Provide the (X, Y) coordinate of the cell's center where the given text is located.  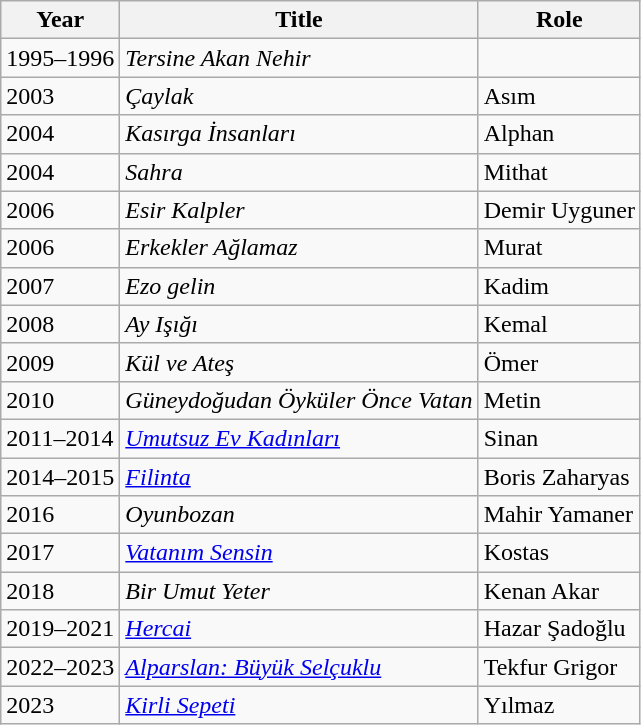
2022–2023 (60, 667)
Kasırga İnsanları (299, 134)
2008 (60, 324)
Mahir Yamaner (559, 515)
Vatanım Sensin (299, 553)
Alphan (559, 134)
Sahra (299, 172)
Kadim (559, 286)
2011–2014 (60, 438)
Role (559, 20)
Kostas (559, 553)
Çaylak (299, 96)
2014–2015 (60, 477)
Kül ve Ateş (299, 362)
Kirli Sepeti (299, 705)
Year (60, 20)
2019–2021 (60, 629)
2010 (60, 400)
Oyunbozan (299, 515)
Esir Kalpler (299, 210)
Umutsuz Ev Kadınları (299, 438)
Erkekler Ağlamaz (299, 248)
2018 (60, 591)
Sinan (559, 438)
Tersine Akan Nehir (299, 58)
2016 (60, 515)
Title (299, 20)
Murat (559, 248)
Bir Umut Yeter (299, 591)
Boris Zaharyas (559, 477)
2009 (60, 362)
Alparslan: Büyük Selçuklu (299, 667)
Tekfur Grigor (559, 667)
Güneydoğudan Öyküler Önce Vatan (299, 400)
Ay Işığı (299, 324)
Demir Uyguner (559, 210)
Metin (559, 400)
Kemal (559, 324)
Asım (559, 96)
Hercai (299, 629)
1995–1996 (60, 58)
Hazar Şadoğlu (559, 629)
Yılmaz (559, 705)
2023 (60, 705)
Mithat (559, 172)
2017 (60, 553)
Kenan Akar (559, 591)
2007 (60, 286)
Ezo gelin (299, 286)
2003 (60, 96)
Ömer (559, 362)
Filinta (299, 477)
